From the cell containing the given text, extract its center point as [x, y] coordinate. 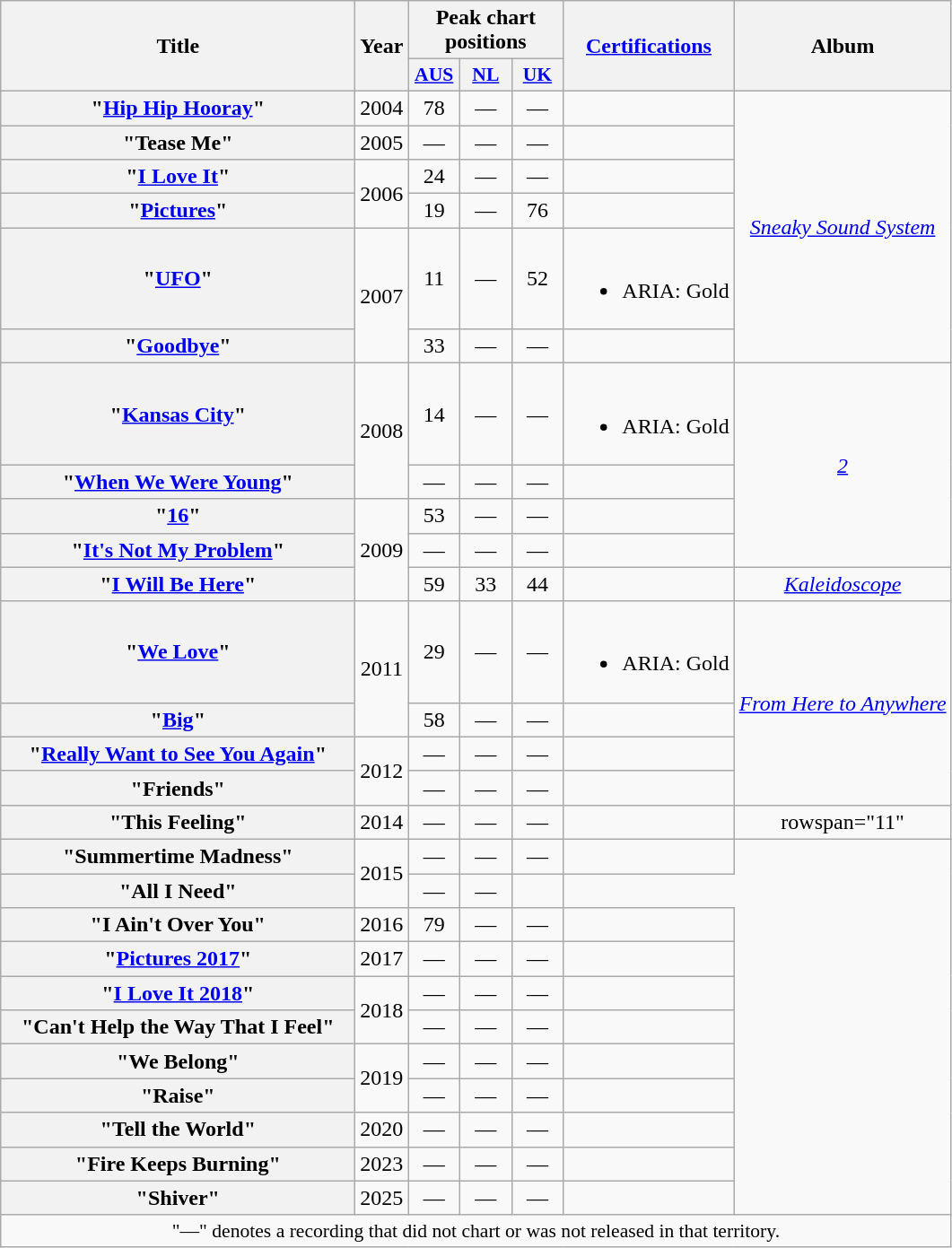
24 [434, 177]
UK [537, 75]
"When We Were Young" [178, 482]
2008 [382, 431]
Year [382, 47]
Sneaky Sound System [843, 226]
"Big" [178, 720]
"—" denotes a recording that did not chart or was not released in that territory. [476, 1231]
AUS [434, 75]
"We Belong" [178, 1061]
"Kansas City" [178, 415]
52 [537, 278]
76 [537, 211]
2005 [382, 143]
"This Feeling" [178, 822]
2015 [382, 873]
Peak chart positions [486, 31]
"I Love It" [178, 177]
2020 [382, 1130]
"Goodbye" [178, 346]
"Hip Hip Hooray" [178, 108]
78 [434, 108]
2004 [382, 108]
From Here to Anywhere [843, 703]
11 [434, 278]
NL [486, 75]
29 [434, 651]
2014 [382, 822]
"We Love" [178, 651]
"I Will Be Here" [178, 584]
2007 [382, 296]
"Pictures 2017" [178, 959]
44 [537, 584]
59 [434, 584]
rowspan="11" [843, 822]
Kaleidoscope [843, 584]
2019 [382, 1078]
53 [434, 516]
2009 [382, 550]
Certifications [649, 47]
2016 [382, 925]
"Fire Keeps Burning" [178, 1164]
"I Love It 2018" [178, 993]
19 [434, 211]
2023 [382, 1164]
2011 [382, 669]
Title [178, 47]
Album [843, 47]
"Really Want to See You Again" [178, 754]
"Raise" [178, 1095]
2025 [382, 1198]
"It's Not My Problem" [178, 550]
"16" [178, 516]
"Summertime Madness" [178, 856]
"Shiver" [178, 1198]
"Pictures" [178, 211]
2017 [382, 959]
"I Ain't Over You" [178, 925]
"Tease Me" [178, 143]
"UFO" [178, 278]
"Tell the World" [178, 1130]
2006 [382, 194]
"All I Need" [178, 891]
58 [434, 720]
2018 [382, 1010]
2012 [382, 771]
"Can't Help the Way That I Feel" [178, 1027]
79 [434, 925]
14 [434, 415]
"Friends" [178, 788]
2 [843, 465]
